Extract the (X, Y) coordinate from the center of the cell holding the provided text.  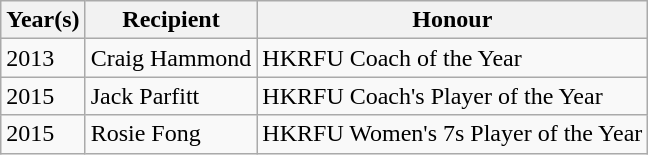
Craig Hammond (171, 58)
Rosie Fong (171, 134)
HKRFU Coach's Player of the Year (452, 96)
HKRFU Coach of the Year (452, 58)
2013 (43, 58)
HKRFU Women's 7s Player of the Year (452, 134)
Year(s) (43, 20)
Jack Parfitt (171, 96)
Honour (452, 20)
Recipient (171, 20)
